From the cell containing the given text, extract its center point as (x, y) coordinate. 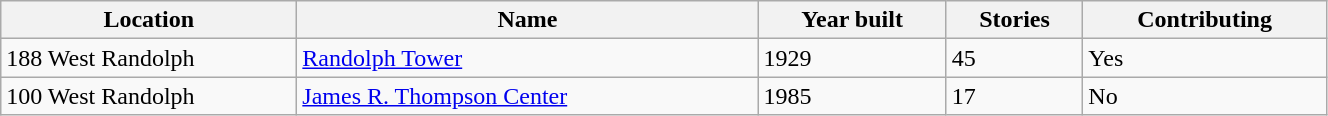
Year built (852, 20)
Yes (1205, 58)
45 (1014, 58)
No (1205, 96)
Stories (1014, 20)
1985 (852, 96)
188 West Randolph (149, 58)
Location (149, 20)
Contributing (1205, 20)
Name (528, 20)
100 West Randolph (149, 96)
17 (1014, 96)
1929 (852, 58)
James R. Thompson Center (528, 96)
Randolph Tower (528, 58)
